Detect which cell encompasses the target text, then output its (X, Y) center coordinate. 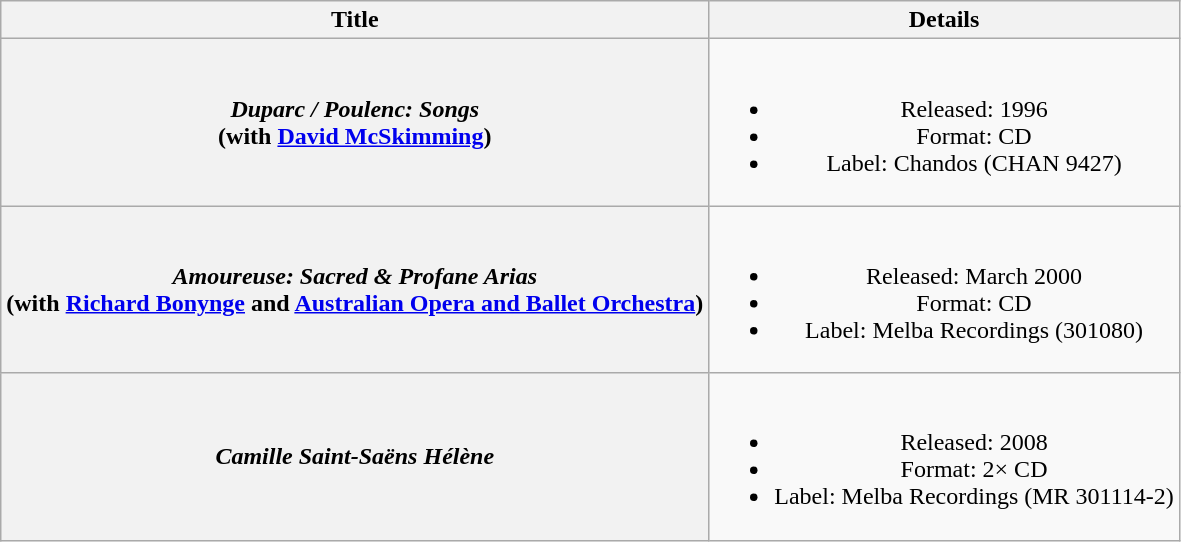
Released: March 2000Format: CDLabel: Melba Recordings (301080) (944, 290)
Released: 1996Format: CDLabel: Chandos (CHAN 9427) (944, 122)
Released: 2008Format: 2× CDLabel: Melba Recordings (MR 301114-2) (944, 456)
Details (944, 20)
Title (355, 20)
Camille Saint-Saëns Hélène (355, 456)
Amoureuse: Sacred & Profane Arias (with Richard Bonynge and Australian Opera and Ballet Orchestra) (355, 290)
Duparc / Poulenc: Songs (with David McSkimming) (355, 122)
